Determine the (x, y) coordinate at the center of the cell enclosing the given text.  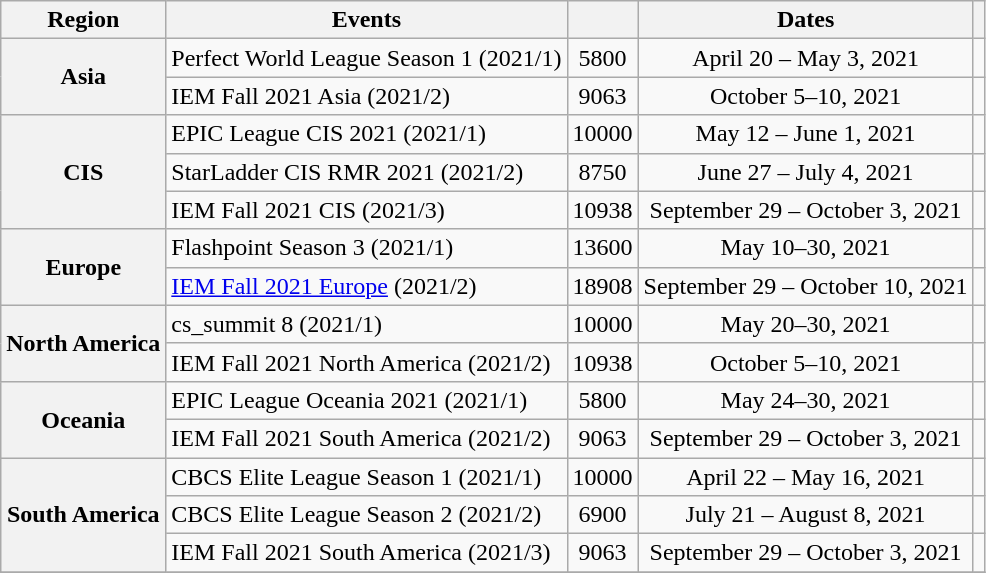
May 24–30, 2021 (806, 400)
North America (84, 343)
EPIC League Oceania 2021 (2021/1) (366, 400)
18908 (602, 286)
cs_summit 8 (2021/1) (366, 324)
IEM Fall 2021 Europe (2021/2) (366, 286)
CIS (84, 172)
Oceania (84, 419)
EPIC League CIS 2021 (2021/1) (366, 134)
May 10–30, 2021 (806, 248)
Perfect World League Season 1 (2021/1) (366, 58)
13600 (602, 248)
South America (84, 515)
Flashpoint Season 3 (2021/1) (366, 248)
IEM Fall 2021 CIS (2021/3) (366, 210)
July 21 – August 8, 2021 (806, 515)
Asia (84, 77)
September 29 – October 10, 2021 (806, 286)
May 20–30, 2021 (806, 324)
IEM Fall 2021 South America (2021/2) (366, 438)
IEM Fall 2021 South America (2021/3) (366, 553)
Europe (84, 267)
Events (366, 20)
CBCS Elite League Season 2 (2021/2) (366, 515)
June 27 – July 4, 2021 (806, 172)
April 20 – May 3, 2021 (806, 58)
CBCS Elite League Season 1 (2021/1) (366, 477)
IEM Fall 2021 North America (2021/2) (366, 362)
IEM Fall 2021 Asia (2021/2) (366, 96)
Region (84, 20)
Dates (806, 20)
8750 (602, 172)
6900 (602, 515)
May 12 – June 1, 2021 (806, 134)
StarLadder CIS RMR 2021 (2021/2) (366, 172)
April 22 – May 16, 2021 (806, 477)
